Return the [X, Y] coordinate for the center point of the cell that contains the specified text.  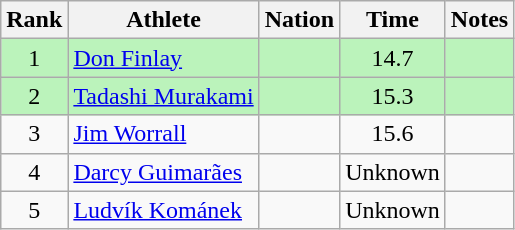
Athlete [164, 20]
14.7 [393, 58]
Time [393, 20]
Darcy Guimarães [164, 172]
Don Finlay [164, 58]
15.3 [393, 96]
5 [34, 210]
4 [34, 172]
Nation [299, 20]
1 [34, 58]
3 [34, 134]
Notes [479, 20]
Rank [34, 20]
Jim Worrall [164, 134]
15.6 [393, 134]
Tadashi Murakami [164, 96]
2 [34, 96]
Ludvík Kománek [164, 210]
